Output the (x, y) coordinate of the center of the cell containing the given text.  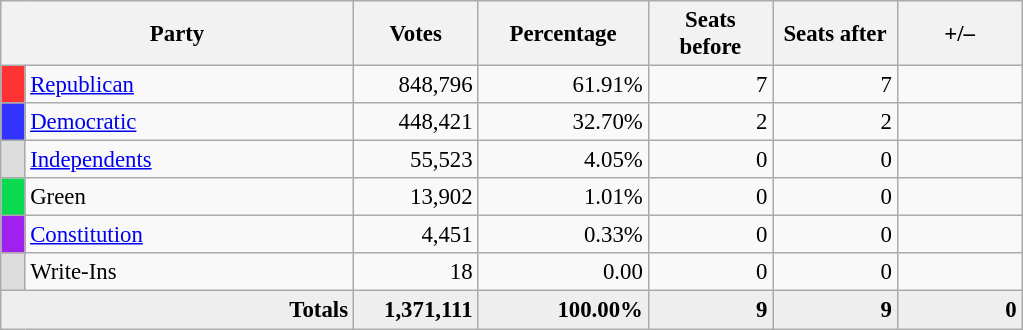
1.01% (563, 197)
Totals (178, 310)
55,523 (416, 160)
Votes (416, 34)
0.33% (563, 235)
4.05% (563, 160)
100.00% (563, 310)
61.91% (563, 85)
Seats after (836, 34)
Independents (189, 160)
18 (416, 273)
+/– (960, 34)
Democratic (189, 122)
Constitution (189, 235)
Republican (189, 85)
Seats before (710, 34)
13,902 (416, 197)
0.00 (563, 273)
4,451 (416, 235)
Green (189, 197)
32.70% (563, 122)
Percentage (563, 34)
448,421 (416, 122)
1,371,111 (416, 310)
Party (178, 34)
Write-Ins (189, 273)
848,796 (416, 85)
